Detect which cell encompasses the target text, then output its [X, Y] center coordinate. 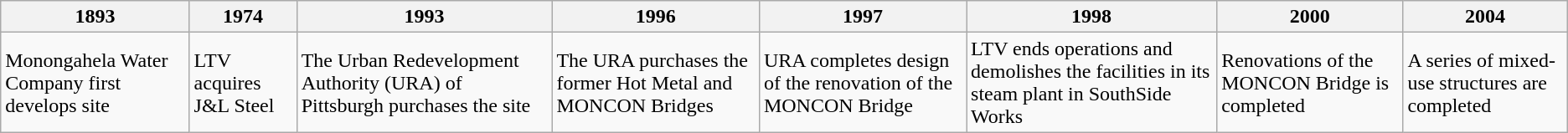
1996 [656, 17]
The Urban Redevelopment Authority (URA) of Pittsburgh purchases the site [424, 82]
A series of mixed-use structures are completed [1485, 82]
LTV acquires J&L Steel [243, 82]
1993 [424, 17]
1997 [863, 17]
URA completes design of the renovation of the MONCON Bridge [863, 82]
2004 [1485, 17]
LTV ends operations and demolishes the facilities in its steam plant in SouthSide Works [1092, 82]
2000 [1310, 17]
Monongahela Water Company first develops site [95, 82]
1893 [95, 17]
The URA purchases the former Hot Metal and MONCON Bridges [656, 82]
1998 [1092, 17]
1974 [243, 17]
Renovations of the MONCON Bridge is completed [1310, 82]
